Pinpoint the cell where the given text exists, returning its (X, Y) midpoint coordinate. 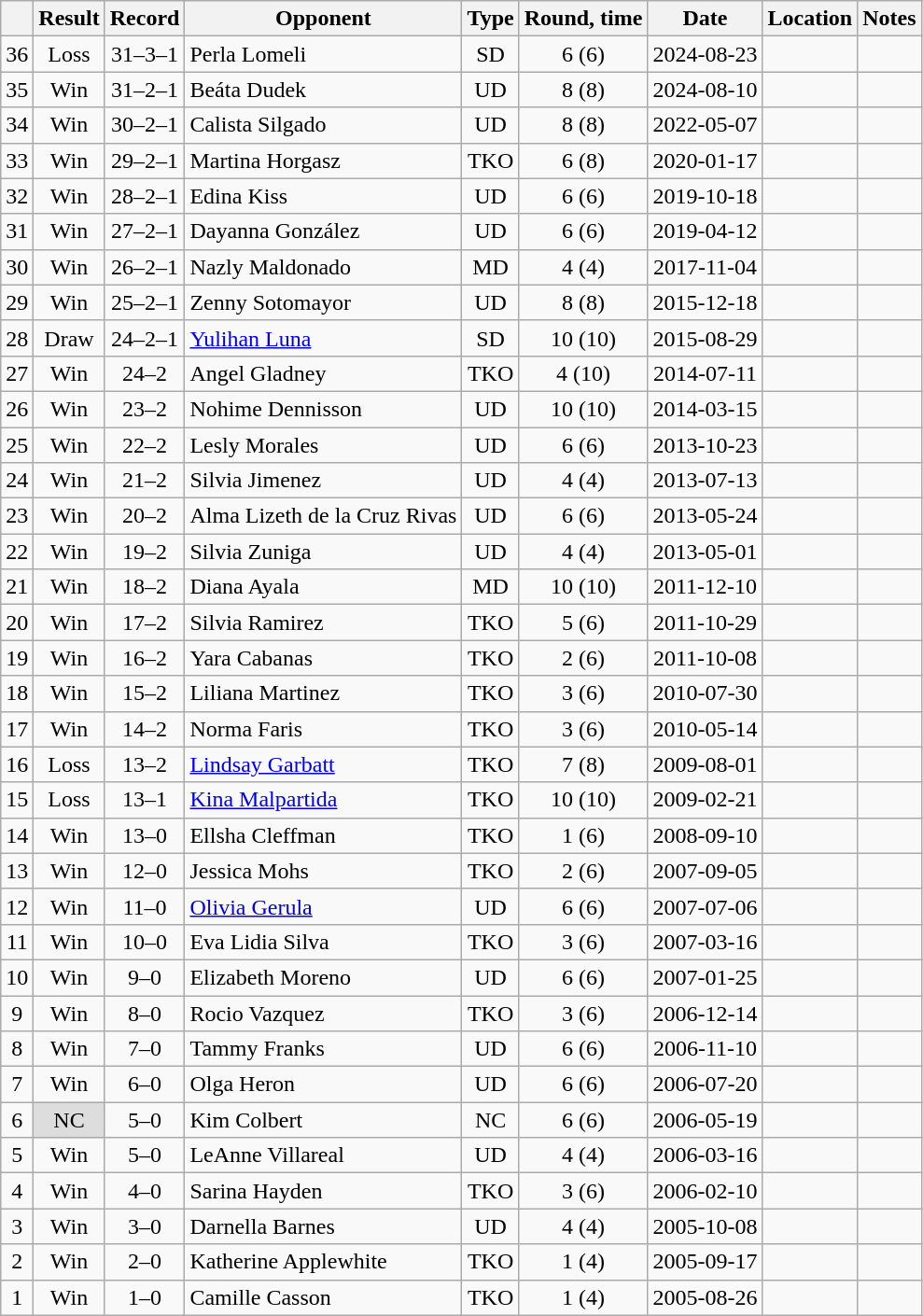
2005-10-08 (706, 1226)
30–2–1 (145, 125)
2 (17, 1262)
6 (17, 1120)
Tammy Franks (323, 1049)
19–2 (145, 552)
8 (17, 1049)
2022-05-07 (706, 125)
Rocio Vazquez (323, 1013)
10 (17, 977)
29–2–1 (145, 161)
Silvia Ramirez (323, 623)
14–2 (145, 729)
27 (17, 373)
16 (17, 764)
Liliana Martinez (323, 693)
Kim Colbert (323, 1120)
Round, time (583, 19)
13–0 (145, 835)
20–2 (145, 516)
Silvia Zuniga (323, 552)
2014-03-15 (706, 409)
33 (17, 161)
12–0 (145, 871)
4–0 (145, 1191)
Alma Lizeth de la Cruz Rivas (323, 516)
6–0 (145, 1085)
25–2–1 (145, 302)
Dayanna González (323, 231)
11–0 (145, 906)
13–1 (145, 800)
2015-08-29 (706, 338)
2007-09-05 (706, 871)
31 (17, 231)
26–2–1 (145, 267)
2013-10-23 (706, 445)
2019-10-18 (706, 196)
9–0 (145, 977)
17 (17, 729)
30 (17, 267)
2006-07-20 (706, 1085)
Result (69, 19)
Beáta Dudek (323, 90)
Elizabeth Moreno (323, 977)
3–0 (145, 1226)
21 (17, 587)
Type (491, 19)
12 (17, 906)
1–0 (145, 1297)
7 (17, 1085)
31–3–1 (145, 54)
24–2–1 (145, 338)
26 (17, 409)
2013-07-13 (706, 481)
6 (8) (583, 161)
Zenny Sotomayor (323, 302)
24 (17, 481)
Notes (889, 19)
3 (17, 1226)
2009-02-21 (706, 800)
9 (17, 1013)
5 (17, 1155)
23 (17, 516)
28 (17, 338)
Camille Casson (323, 1297)
2007-07-06 (706, 906)
13 (17, 871)
7–0 (145, 1049)
2017-11-04 (706, 267)
Draw (69, 338)
2007-03-16 (706, 942)
2006-11-10 (706, 1049)
8–0 (145, 1013)
32 (17, 196)
5 (6) (583, 623)
29 (17, 302)
15–2 (145, 693)
LeAnne Villareal (323, 1155)
Record (145, 19)
34 (17, 125)
Darnella Barnes (323, 1226)
4 (10) (583, 373)
36 (17, 54)
Sarina Hayden (323, 1191)
2010-07-30 (706, 693)
18–2 (145, 587)
27–2–1 (145, 231)
Yara Cabanas (323, 658)
11 (17, 942)
2015-12-18 (706, 302)
17–2 (145, 623)
18 (17, 693)
2008-09-10 (706, 835)
24–2 (145, 373)
2006-05-19 (706, 1120)
Norma Faris (323, 729)
2020-01-17 (706, 161)
2024-08-23 (706, 54)
2006-03-16 (706, 1155)
Martina Horgasz (323, 161)
22–2 (145, 445)
2011-12-10 (706, 587)
2005-09-17 (706, 1262)
21–2 (145, 481)
35 (17, 90)
Katherine Applewhite (323, 1262)
2024-08-10 (706, 90)
2011-10-29 (706, 623)
Location (810, 19)
20 (17, 623)
31–2–1 (145, 90)
7 (8) (583, 764)
2005-08-26 (706, 1297)
10–0 (145, 942)
Lindsay Garbatt (323, 764)
13–2 (145, 764)
1 (6) (583, 835)
28–2–1 (145, 196)
25 (17, 445)
2019-04-12 (706, 231)
2006-02-10 (706, 1191)
14 (17, 835)
Angel Gladney (323, 373)
2006-12-14 (706, 1013)
Eva Lidia Silva (323, 942)
Diana Ayala (323, 587)
23–2 (145, 409)
Olga Heron (323, 1085)
Nazly Maldonado (323, 267)
Kina Malpartida (323, 800)
22 (17, 552)
Edina Kiss (323, 196)
2009-08-01 (706, 764)
Opponent (323, 19)
Silvia Jimenez (323, 481)
19 (17, 658)
2010-05-14 (706, 729)
Perla Lomeli (323, 54)
15 (17, 800)
Calista Silgado (323, 125)
Nohime Dennisson (323, 409)
2007-01-25 (706, 977)
Jessica Mohs (323, 871)
2013-05-01 (706, 552)
2014-07-11 (706, 373)
Yulihan Luna (323, 338)
Date (706, 19)
Ellsha Cleffman (323, 835)
2011-10-08 (706, 658)
1 (17, 1297)
Lesly Morales (323, 445)
2013-05-24 (706, 516)
2–0 (145, 1262)
4 (17, 1191)
16–2 (145, 658)
Olivia Gerula (323, 906)
